Locate the cell with the specified text and output its [X, Y] center coordinate. 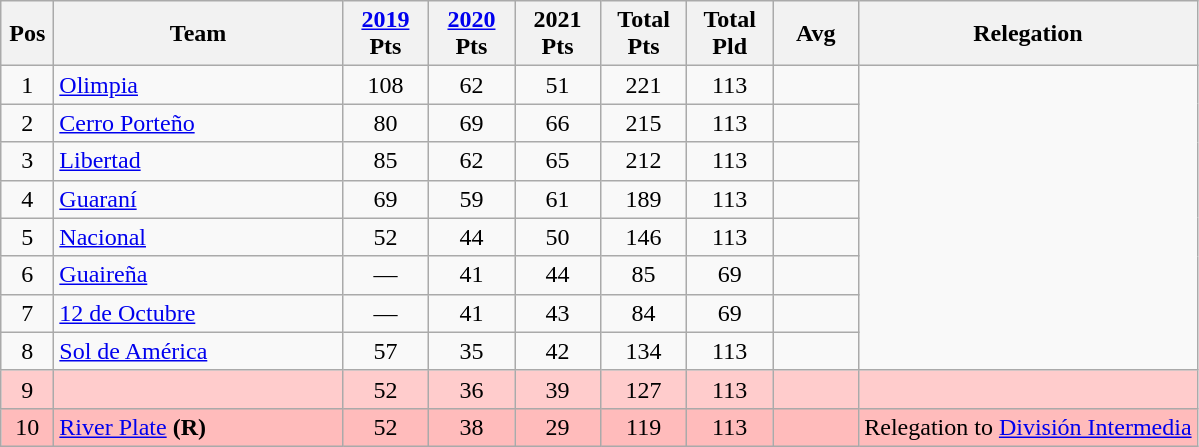
65 [557, 161]
TotalPts [644, 34]
5 [28, 237]
50 [557, 237]
146 [644, 237]
2020Pts [471, 34]
1 [28, 85]
35 [471, 351]
12 de Octubre [198, 313]
43 [557, 313]
Libertad [198, 161]
38 [471, 427]
4 [28, 199]
Team [198, 34]
Relegation to División Intermedia [1028, 427]
2 [28, 123]
127 [644, 389]
9 [28, 389]
8 [28, 351]
57 [385, 351]
221 [644, 85]
59 [471, 199]
2019Pts [385, 34]
Olimpia [198, 85]
29 [557, 427]
66 [557, 123]
Pos [28, 34]
3 [28, 161]
Relegation [1028, 34]
51 [557, 85]
Cerro Porteño [198, 123]
2021Pts [557, 34]
TotalPld [730, 34]
215 [644, 123]
10 [28, 427]
80 [385, 123]
Nacional [198, 237]
134 [644, 351]
6 [28, 275]
84 [644, 313]
42 [557, 351]
189 [644, 199]
61 [557, 199]
108 [385, 85]
Sol de América [198, 351]
7 [28, 313]
119 [644, 427]
36 [471, 389]
River Plate (R) [198, 427]
39 [557, 389]
Guaraní [198, 199]
Avg [816, 34]
Guaireña [198, 275]
212 [644, 161]
